Scan for the cell matching the given text and deliver its (X, Y) coordinate at center. 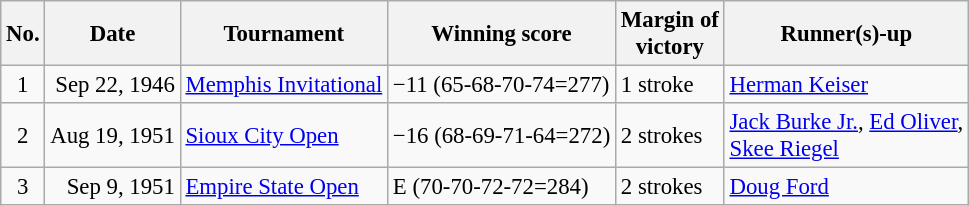
Tournament (284, 34)
Sep 9, 1951 (112, 187)
−16 (68-69-71-64=272) (502, 136)
No. (23, 34)
Winning score (502, 34)
Sep 22, 1946 (112, 85)
Doug Ford (846, 187)
2 (23, 136)
Sioux City Open (284, 136)
Jack Burke Jr., Ed Oliver, Skee Riegel (846, 136)
Margin ofvictory (670, 34)
E (70-70-72-72=284) (502, 187)
3 (23, 187)
Runner(s)-up (846, 34)
1 (23, 85)
Empire State Open (284, 187)
Memphis Invitational (284, 85)
Aug 19, 1951 (112, 136)
−11 (65-68-70-74=277) (502, 85)
1 stroke (670, 85)
Herman Keiser (846, 85)
Date (112, 34)
